Determine the (x, y) coordinate at the center of the cell enclosing the given text.  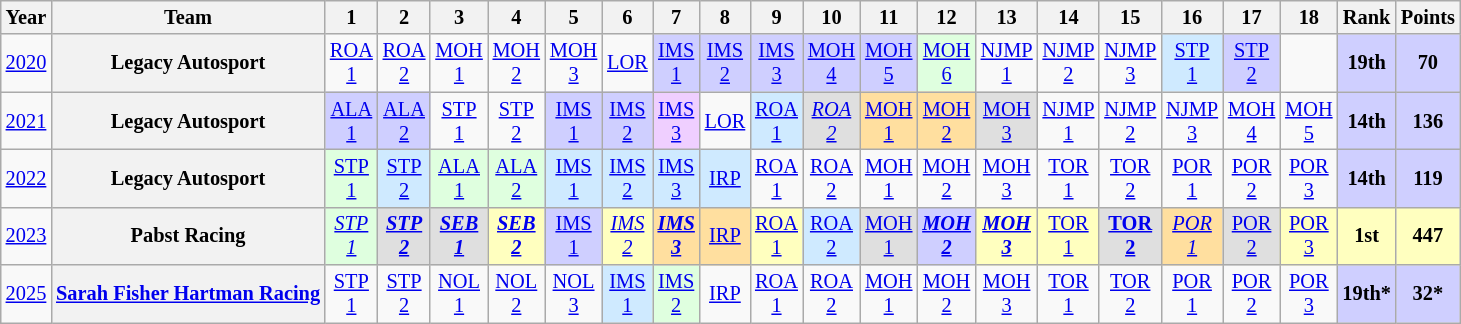
19th (1366, 63)
14 (1069, 17)
19th* (1366, 294)
1 (352, 17)
70 (1428, 63)
NOL2 (516, 294)
13 (1007, 17)
136 (1428, 121)
NOL1 (458, 294)
119 (1428, 178)
32* (1428, 294)
17 (1252, 17)
2022 (26, 178)
Pabst Racing (188, 236)
2025 (26, 294)
MOH6 (946, 63)
2021 (26, 121)
7 (676, 17)
6 (627, 17)
Sarah Fisher Hartman Racing (188, 294)
15 (1130, 17)
NOL3 (574, 294)
9 (776, 17)
10 (832, 17)
Rank (1366, 17)
8 (725, 17)
SEB1 (458, 236)
1st (1366, 236)
3 (458, 17)
Points (1428, 17)
5 (574, 17)
11 (888, 17)
16 (1192, 17)
SEB2 (516, 236)
Year (26, 17)
4 (516, 17)
447 (1428, 236)
18 (1308, 17)
2023 (26, 236)
2 (404, 17)
12 (946, 17)
2020 (26, 63)
Team (188, 17)
